Locate the cell with the specified text and output its (x, y) center coordinate. 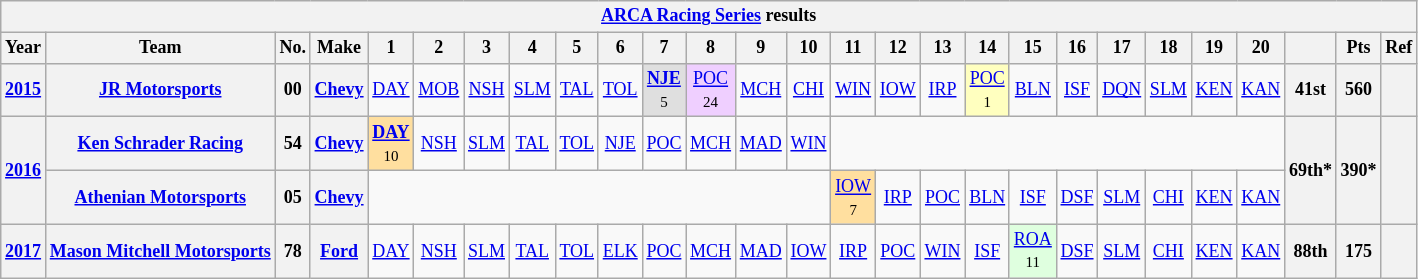
JR Motorsports (160, 90)
2016 (24, 170)
ROA11 (1032, 251)
54 (292, 144)
Athenian Motorsports (160, 197)
78 (292, 251)
Year (24, 48)
ELK (620, 251)
15 (1032, 48)
17 (1122, 48)
Ford (339, 251)
390* (1358, 170)
1 (391, 48)
00 (292, 90)
Ken Schrader Racing (160, 144)
11 (854, 48)
18 (1169, 48)
2 (439, 48)
560 (1358, 90)
4 (532, 48)
ARCA Racing Series results (709, 16)
16 (1077, 48)
POC1 (988, 90)
5 (576, 48)
Pts (1358, 48)
POC24 (711, 90)
2015 (24, 90)
Make (339, 48)
NJE5 (664, 90)
3 (487, 48)
IOW7 (854, 197)
175 (1358, 251)
6 (620, 48)
13 (942, 48)
41st (1311, 90)
MOB (439, 90)
Mason Mitchell Motorsports (160, 251)
No. (292, 48)
7 (664, 48)
DQN (1122, 90)
Team (160, 48)
19 (1214, 48)
9 (760, 48)
88th (1311, 251)
DAY10 (391, 144)
20 (1261, 48)
12 (898, 48)
10 (808, 48)
05 (292, 197)
69th* (1311, 170)
14 (988, 48)
Ref (1399, 48)
NJE (620, 144)
2017 (24, 251)
8 (711, 48)
